Identify which cell holds the provided text, then report its (X, Y) central coordinate. 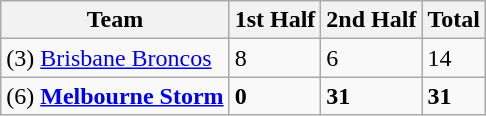
6 (372, 58)
1st Half (275, 20)
14 (454, 58)
Team (115, 20)
(3) Brisbane Broncos (115, 58)
0 (275, 96)
(6) Melbourne Storm (115, 96)
Total (454, 20)
8 (275, 58)
2nd Half (372, 20)
